Locate the cell with the specified text and output its [X, Y] center coordinate. 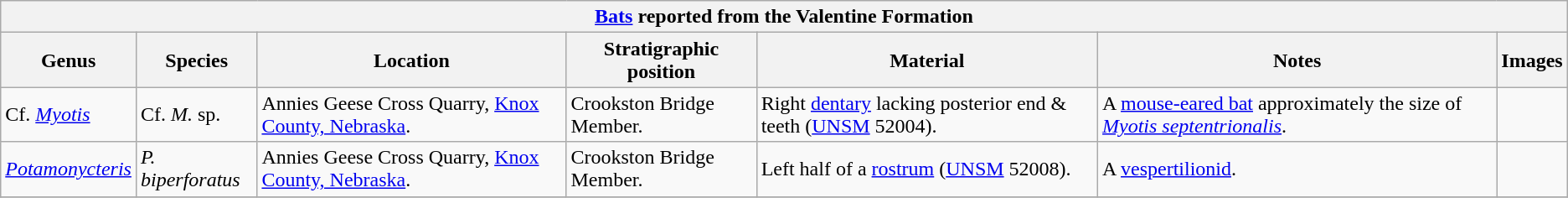
Potamonycteris [69, 169]
A vespertilionid. [1297, 169]
Cf. M. sp. [196, 114]
P. biperforatus [196, 169]
Cf. Myotis [69, 114]
Material [926, 60]
A mouse-eared bat approximately the size of Myotis septentrionalis. [1297, 114]
Left half of a rostrum (UNSM 52008). [926, 169]
Right dentary lacking posterior end & teeth (UNSM 52004). [926, 114]
Species [196, 60]
Bats reported from the Valentine Formation [784, 17]
Images [1532, 60]
Stratigraphic position [662, 60]
Location [412, 60]
Notes [1297, 60]
Genus [69, 60]
